Output the (X, Y) coordinate of the center of the cell containing the given text.  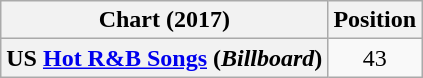
43 (375, 58)
Position (375, 20)
US Hot R&B Songs (Billboard) (164, 58)
Chart (2017) (164, 20)
